Return (X, Y) of the center of cell containing provided text 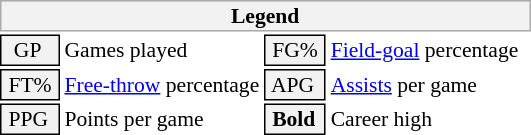
Legend (265, 16)
Free-throw percentage (162, 85)
APG (295, 85)
GP (30, 50)
FG% (295, 50)
Assists per game (430, 85)
Games played (162, 50)
Field-goal percentage (430, 50)
FT% (30, 85)
